From the cell containing the given text, extract its center point as (x, y) coordinate. 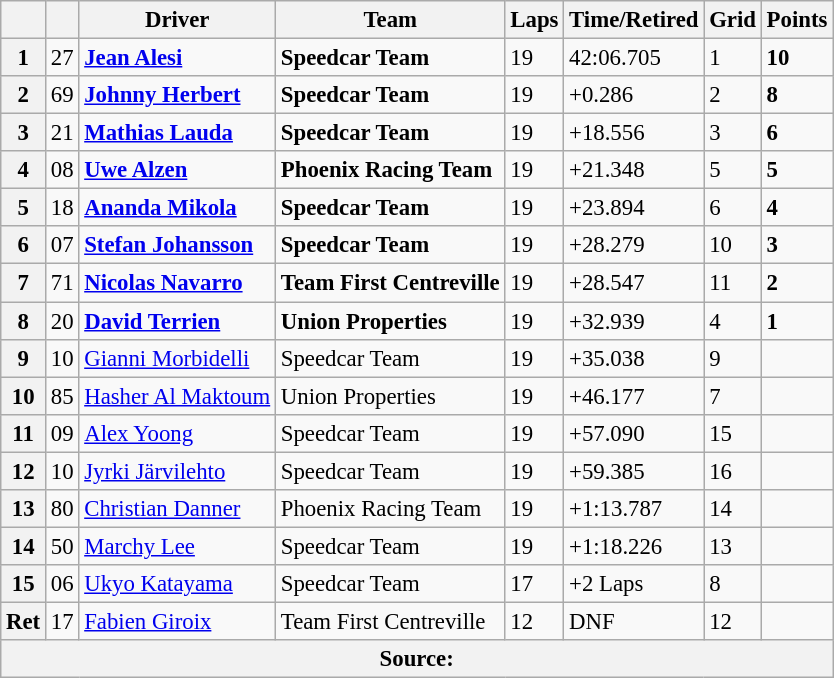
Johnny Herbert (178, 95)
21 (62, 133)
85 (62, 396)
Jean Alesi (178, 58)
Points (796, 20)
Team (391, 20)
16 (732, 471)
+32.939 (634, 321)
69 (62, 95)
Source: (417, 659)
+28.547 (634, 283)
+1:13.787 (634, 509)
Ukyo Katayama (178, 584)
20 (62, 321)
+21.348 (634, 170)
27 (62, 58)
Mathias Lauda (178, 133)
Ret (24, 621)
18 (62, 208)
Uwe Alzen (178, 170)
+28.279 (634, 245)
+2 Laps (634, 584)
08 (62, 170)
Gianni Morbidelli (178, 358)
Christian Danner (178, 509)
09 (62, 433)
Alex Yoong (178, 433)
42:06.705 (634, 58)
50 (62, 546)
Jyrki Järvilehto (178, 471)
07 (62, 245)
+59.385 (634, 471)
+46.177 (634, 396)
DNF (634, 621)
+1:18.226 (634, 546)
Grid (732, 20)
+35.038 (634, 358)
David Terrien (178, 321)
+57.090 (634, 433)
Fabien Giroix (178, 621)
Time/Retired (634, 20)
Nicolas Navarro (178, 283)
71 (62, 283)
Driver (178, 20)
Ananda Mikola (178, 208)
+23.894 (634, 208)
+0.286 (634, 95)
Hasher Al Maktoum (178, 396)
06 (62, 584)
+18.556 (634, 133)
Stefan Johansson (178, 245)
Marchy Lee (178, 546)
Laps (534, 20)
80 (62, 509)
